Locate the cell with the specified text and output its (X, Y) center coordinate. 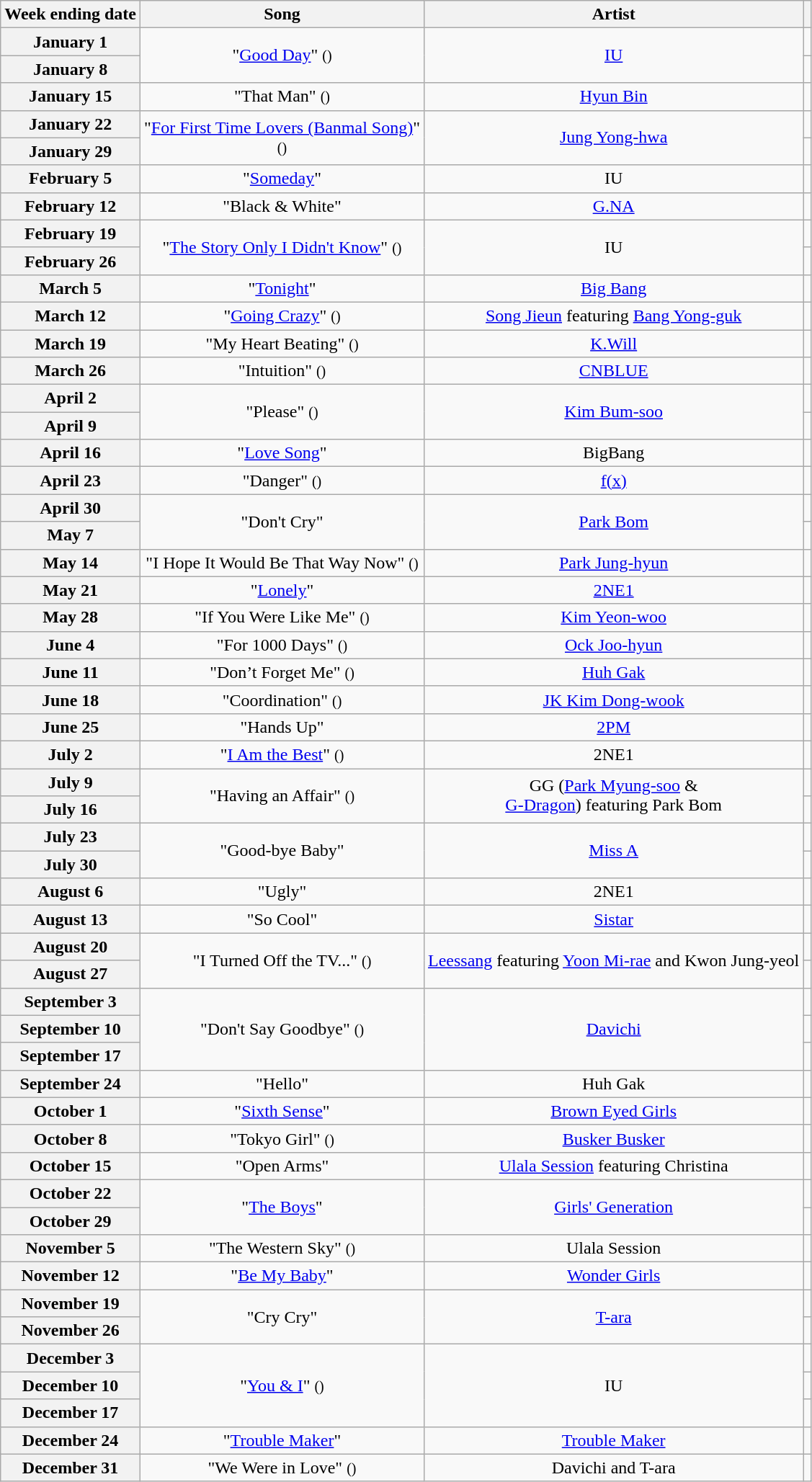
August 27 (71, 974)
Week ending date (71, 14)
June 25 (71, 727)
"Ugly" (282, 892)
"Someday" (282, 179)
Davichi and T-ara (614, 1468)
April 30 (71, 508)
"Please" () (282, 412)
September 10 (71, 1029)
March 19 (71, 344)
"Love Song" (282, 453)
July 30 (71, 865)
"Going Crazy" () (282, 316)
"Coordination" () (282, 700)
Sistar (614, 919)
G.NA (614, 206)
Ock Joo-hyun (614, 645)
February 12 (71, 206)
"Tonight" (282, 288)
K.Will (614, 344)
"I Turned Off the TV..." () (282, 960)
"The Story Only I Didn't Know" () (282, 247)
CNBLUE (614, 371)
October 22 (71, 1193)
"Don’t Forget Me" () (282, 672)
January 22 (71, 124)
Hyun Bin (614, 97)
November 12 (71, 1276)
JK Kim Dong-wook (614, 700)
June 11 (71, 672)
"Hands Up" (282, 727)
Leessang featuring Yoon Mi-rae and Kwon Jung-yeol (614, 960)
December 10 (71, 1385)
"For 1000 Days" () (282, 645)
December 31 (71, 1468)
Park Bom (614, 522)
December 24 (71, 1440)
Kim Yeon-woo (614, 617)
January 8 (71, 69)
Ulala Session (614, 1249)
July 23 (71, 837)
Song Jieun featuring Bang Yong-guk (614, 316)
"If You Were Like Me" () (282, 617)
June 18 (71, 700)
"Tokyo Girl" () (282, 1138)
May 28 (71, 617)
May 21 (71, 590)
November 19 (71, 1303)
"Having an Affair" () (282, 795)
Big Bang (614, 288)
Busker Busker (614, 1138)
Trouble Maker (614, 1440)
February 5 (71, 179)
"We Were in Love" () (282, 1468)
"For First Time Lovers (Banmal Song)" () (282, 138)
Wonder Girls (614, 1276)
Park Jung-hyun (614, 563)
"Good-bye Baby" (282, 851)
"The Boys" (282, 1207)
"Hello" (282, 1084)
"Don't Say Goodbye" () (282, 1029)
April 2 (71, 398)
January 29 (71, 151)
Song (282, 14)
"I Hope It Would Be That Way Now" () (282, 563)
"Lonely" (282, 590)
"My Heart Beating" () (282, 344)
March 12 (71, 316)
February 19 (71, 233)
"Good Day" () (282, 55)
"Black & White" (282, 206)
January 15 (71, 97)
"Sixth Sense" (282, 1111)
T-ara (614, 1317)
September 3 (71, 1001)
Miss A (614, 851)
May 14 (71, 563)
July 2 (71, 754)
"Be My Baby" (282, 1276)
"Open Arms" (282, 1166)
October 8 (71, 1138)
October 29 (71, 1221)
November 5 (71, 1249)
April 16 (71, 453)
Ulala Session featuring Christina (614, 1166)
August 13 (71, 919)
"Trouble Maker" (282, 1440)
October 15 (71, 1166)
July 9 (71, 782)
"I Am the Best" () (282, 754)
"Cry Cry" (282, 1317)
"You & I" () (282, 1385)
Artist (614, 14)
February 26 (71, 261)
Davichi (614, 1029)
September 17 (71, 1056)
April 9 (71, 426)
August 20 (71, 947)
Kim Bum-soo (614, 412)
2PM (614, 727)
Girls' Generation (614, 1207)
November 26 (71, 1331)
"Don't Cry" (282, 522)
December 17 (71, 1413)
May 7 (71, 535)
Brown Eyed Girls (614, 1111)
Jung Yong-hwa (614, 138)
"That Man" () (282, 97)
August 6 (71, 892)
March 5 (71, 288)
October 1 (71, 1111)
March 26 (71, 371)
June 4 (71, 645)
"Danger" () (282, 481)
GG (Park Myung-soo & G-Dragon) featuring Park Bom (614, 795)
"The Western Sky" () (282, 1249)
f(x) (614, 481)
July 16 (71, 810)
April 23 (71, 481)
"So Cool" (282, 919)
BigBang (614, 453)
December 3 (71, 1358)
September 24 (71, 1084)
"Intuition" () (282, 371)
January 1 (71, 42)
